Pinpoint the cell where the given text exists, returning its (x, y) midpoint coordinate. 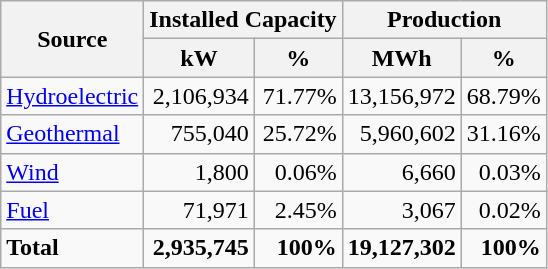
Installed Capacity (243, 20)
0.02% (504, 210)
13,156,972 (402, 96)
2,935,745 (200, 248)
71,971 (200, 210)
Total (72, 248)
31.16% (504, 134)
19,127,302 (402, 248)
2.45% (298, 210)
755,040 (200, 134)
Source (72, 39)
68.79% (504, 96)
Geothermal (72, 134)
5,960,602 (402, 134)
MWh (402, 58)
Fuel (72, 210)
25.72% (298, 134)
Production (444, 20)
kW (200, 58)
Hydroelectric (72, 96)
1,800 (200, 172)
2,106,934 (200, 96)
0.03% (504, 172)
3,067 (402, 210)
71.77% (298, 96)
0.06% (298, 172)
Wind (72, 172)
6,660 (402, 172)
